Find where the given text appears and provide that cell's center as [x, y] coordinate. 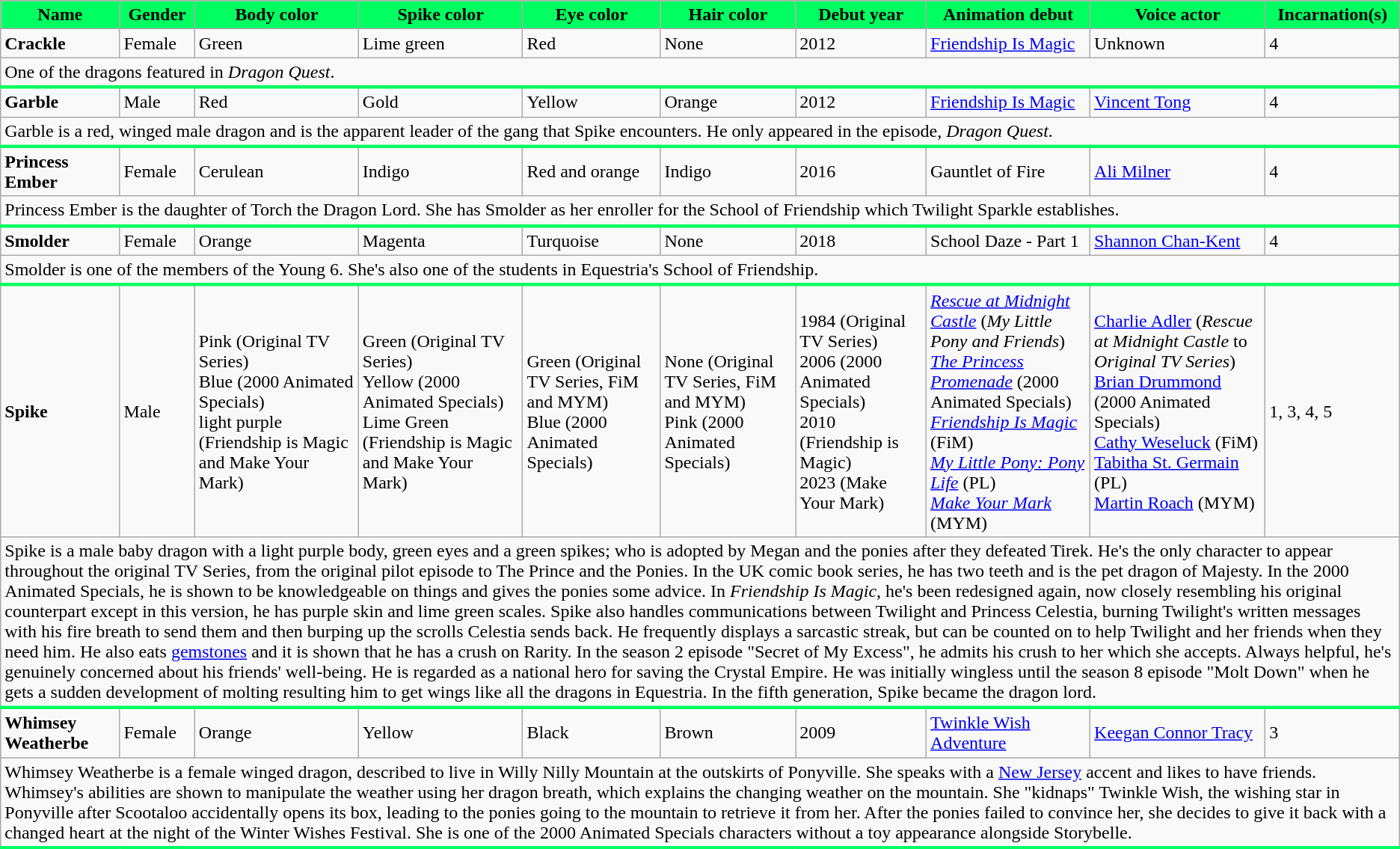
Smolder [60, 241]
Twinkle Wish Adventure [1008, 733]
Debut year [862, 15]
Spike color [440, 15]
One of the dragons featured in Dragon Quest. [700, 73]
3 [1333, 733]
Hair color [728, 15]
Gold [440, 102]
Whimsey Weatherbe [60, 733]
Smolder is one of the members of the Young 6. She's also one of the students in Equestria's School of Friendship. [700, 270]
Brown [728, 733]
Keegan Connor Tracy [1178, 733]
Animation debut [1008, 15]
Spike [60, 411]
Gauntlet of Fire [1008, 172]
Magenta [440, 241]
Shannon Chan-Kent [1178, 241]
Crackle [60, 43]
Voice actor [1178, 15]
2009 [862, 733]
Black [592, 733]
Pink (Original TV Series)Blue (2000 Animated Specials)light purple (Friendship is Magic and Make Your Mark) [277, 411]
Cerulean [277, 172]
2018 [862, 241]
None (Original TV Series, FiM and MYM)Pink (2000 Animated Specials) [728, 411]
Eye color [592, 15]
Unknown [1178, 43]
Garble [60, 102]
Body color [277, 15]
Garble is a red, winged male dragon and is the apparent leader of the gang that Spike encounters. He only appeared in the episode, Dragon Quest. [700, 132]
1984 (Original TV Series)2006 (2000 Animated Specials)2010 (Friendship is Magic)2023 (Make Your Mark) [862, 411]
Green (Original TV Series, FiM and MYM)Blue (2000 Animated Specials) [592, 411]
Princess Ember [60, 172]
Name [60, 15]
Ali Milner [1178, 172]
Gender [157, 15]
1, 3, 4, 5 [1333, 411]
2016 [862, 172]
Red and orange [592, 172]
School Daze - Part 1 [1008, 241]
Incarnation(s) [1333, 15]
Lime green [440, 43]
Green (Original TV Series)Yellow (2000 Animated Specials)Lime Green (Friendship is Magic and Make Your Mark) [440, 411]
Vincent Tong [1178, 102]
Green [277, 43]
Turquoise [592, 241]
